Identify which cell holds the provided text, then report its (X, Y) central coordinate. 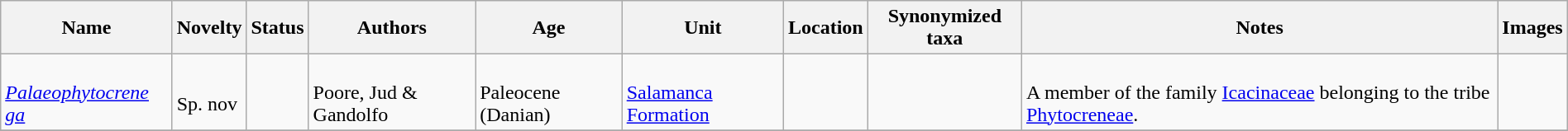
A member of the family Icacinaceae belonging to the tribe Phytocreneae. (1259, 92)
Palaeophytocrene ga (86, 92)
Paleocene (Danian) (549, 92)
Images (1532, 28)
Notes (1259, 28)
Sp. nov (209, 92)
Salamanca Formation (703, 92)
Age (549, 28)
Authors (392, 28)
Synonymized taxa (944, 28)
Poore, Jud & Gandolfo (392, 92)
Status (278, 28)
Name (86, 28)
Location (825, 28)
Novelty (209, 28)
Unit (703, 28)
